Return (X, Y) of the center of cell containing provided text 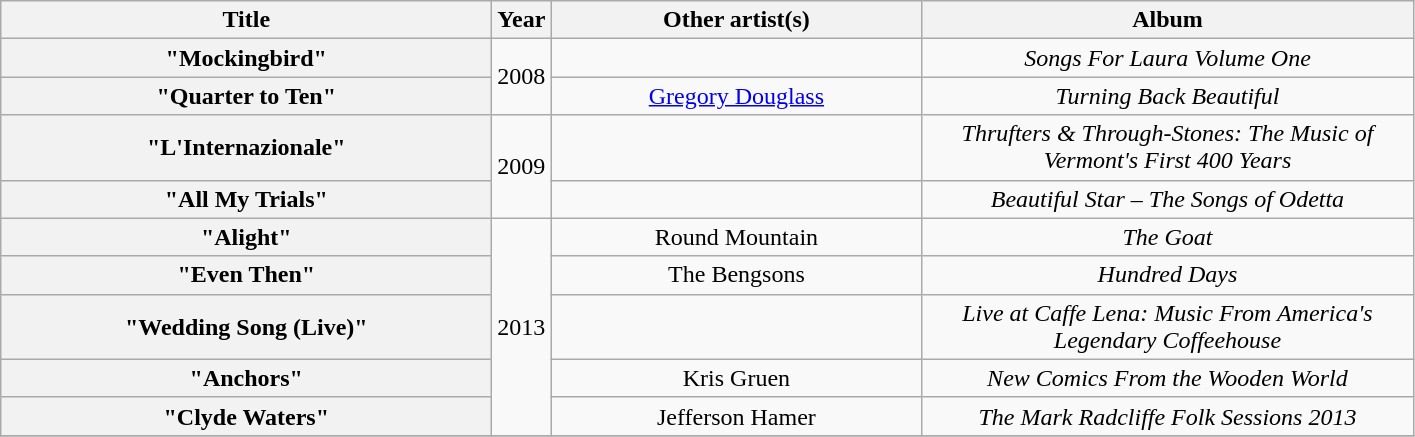
"Quarter to Ten" (246, 96)
"Wedding Song (Live)" (246, 326)
Songs For Laura Volume One (1168, 58)
Hundred Days (1168, 275)
"Alight" (246, 237)
"Even Then" (246, 275)
The Goat (1168, 237)
2009 (522, 166)
Turning Back Beautiful (1168, 96)
2013 (522, 326)
Jefferson Hamer (736, 416)
Other artist(s) (736, 20)
Gregory Douglass (736, 96)
"Mockingbird" (246, 58)
Kris Gruen (736, 378)
Round Mountain (736, 237)
Album (1168, 20)
The Bengsons (736, 275)
Beautiful Star – The Songs of Odetta (1168, 199)
"All My Trials" (246, 199)
New Comics From the Wooden World (1168, 378)
Year (522, 20)
"Anchors" (246, 378)
Title (246, 20)
Thrufters & Through-Stones: The Music of Vermont's First 400 Years (1168, 148)
"L'Internazionale" (246, 148)
Live at Caffe Lena: Music From America's Legendary Coffeehouse (1168, 326)
2008 (522, 77)
"Clyde Waters" (246, 416)
The Mark Radcliffe Folk Sessions 2013 (1168, 416)
